Find where the given text appears and provide that cell's center as [X, Y] coordinate. 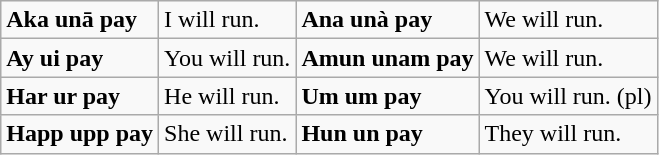
Happ upp pay [80, 134]
Aka unā pay [80, 20]
You will run. (pl) [568, 96]
I will run. [228, 20]
Ana unà pay [388, 20]
Hun un pay [388, 134]
Har ur pay [80, 96]
They will run. [568, 134]
Um um pay [388, 96]
Amun unam pay [388, 58]
He will run. [228, 96]
You will run. [228, 58]
Ay ui pay [80, 58]
She will run. [228, 134]
